Extract the [x, y] coordinate from the center of the cell holding the provided text.  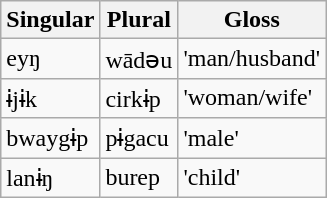
wādəu [139, 59]
'woman/wife' [252, 98]
'male' [252, 138]
Singular [50, 20]
pɨgacu [139, 138]
'child' [252, 178]
ɨjɨk [50, 98]
lanɨŋ [50, 178]
cirkɨp [139, 98]
Plural [139, 20]
bwaygɨp [50, 138]
Gloss [252, 20]
'man/husband' [252, 59]
eyŋ [50, 59]
burep [139, 178]
